Scan for the cell matching the given text and deliver its [X, Y] coordinate at center. 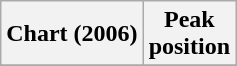
Peakposition [189, 34]
Chart (2006) [72, 34]
